Locate the cell with the specified text and output its (X, Y) center coordinate. 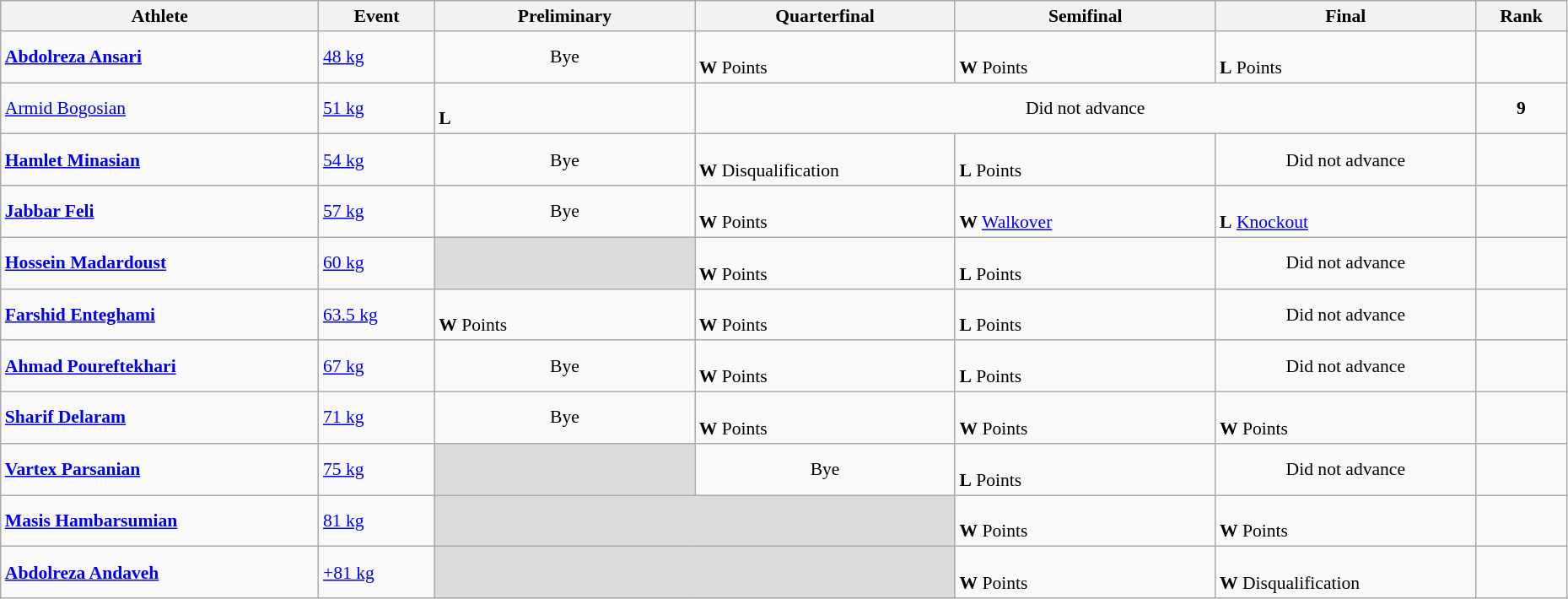
Armid Bogosian (160, 108)
Abdolreza Ansari (160, 57)
+81 kg (376, 572)
57 kg (376, 211)
Vartex Parsanian (160, 469)
Quarterfinal (825, 16)
75 kg (376, 469)
W Walkover (1085, 211)
81 kg (376, 521)
Rank (1522, 16)
Abdolreza Andaveh (160, 572)
Final (1346, 16)
Farshid Enteghami (160, 314)
Semifinal (1085, 16)
60 kg (376, 263)
63.5 kg (376, 314)
Hossein Madardoust (160, 263)
51 kg (376, 108)
71 kg (376, 418)
L (565, 108)
L Knockout (1346, 211)
9 (1522, 108)
Hamlet Minasian (160, 160)
67 kg (376, 366)
Jabbar Feli (160, 211)
Masis Hambarsumian (160, 521)
Sharif Delaram (160, 418)
Athlete (160, 16)
48 kg (376, 57)
54 kg (376, 160)
Ahmad Poureftekhari (160, 366)
Preliminary (565, 16)
Event (376, 16)
